Extract the [x, y] coordinate from the center of the cell holding the provided text.  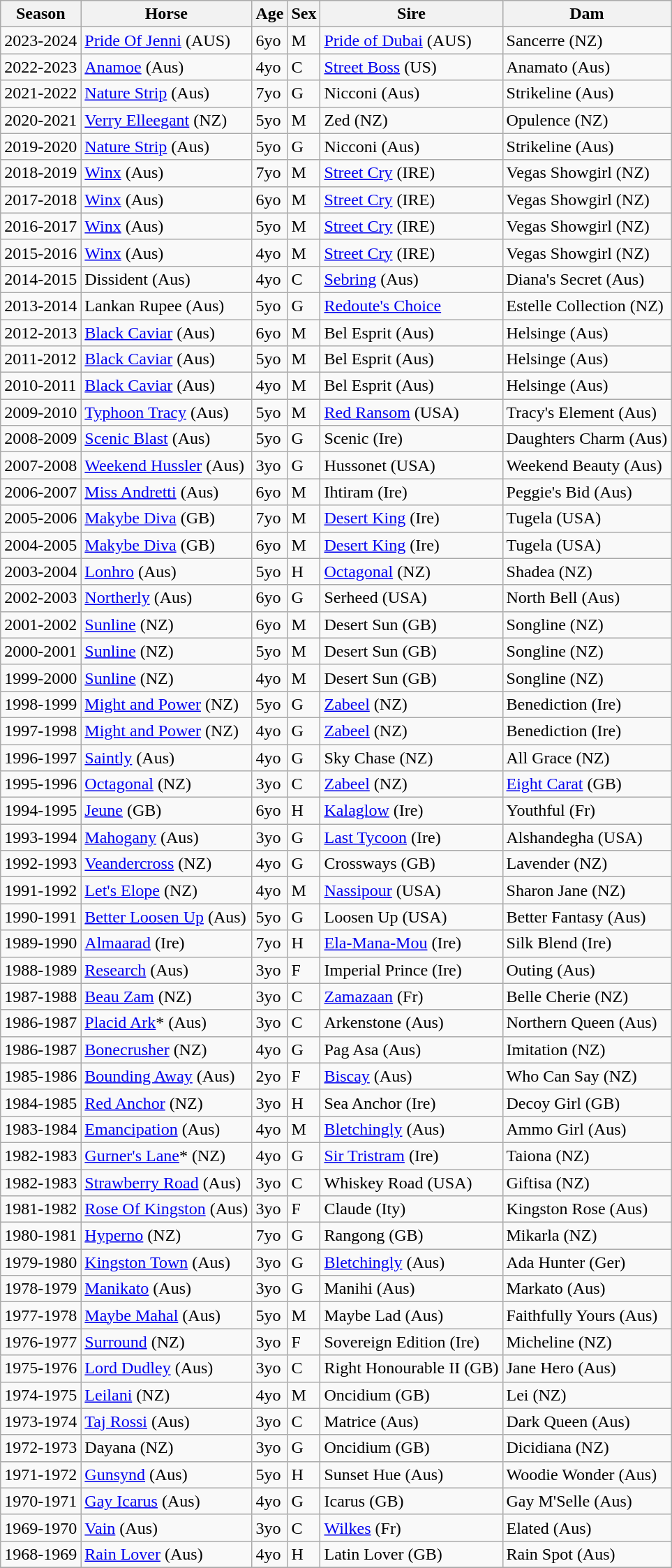
1996-1997 [40, 757]
Nassipour (USA) [412, 890]
Eight Carat (GB) [587, 784]
Mahogany (Aus) [166, 837]
Verry Elleegant (NZ) [166, 120]
Elated (Aus) [587, 1528]
Jeune (GB) [166, 811]
1969-1970 [40, 1528]
Let's Elope (NZ) [166, 890]
Strawberry Road (Aus) [166, 1183]
Manikato (Aus) [166, 1289]
Pride of Dubai (AUS) [412, 40]
2016-2017 [40, 226]
Arkenstone (Aus) [412, 1023]
Emancipation (Aus) [166, 1129]
Better Fantasy (Aus) [587, 917]
Age [269, 14]
Kingston Town (Aus) [166, 1262]
Ada Hunter (Ger) [587, 1262]
Shadea (NZ) [587, 572]
Sir Tristram (Ire) [412, 1156]
2000-2001 [40, 651]
Sebring (Aus) [412, 279]
1992-1993 [40, 864]
Zamazaan (Fr) [412, 996]
Sunset Hue (Aus) [412, 1474]
Pag Asa (Aus) [412, 1050]
1981-1982 [40, 1209]
Gurner's Lane* (NZ) [166, 1156]
Maybe Lad (Aus) [412, 1315]
Micheline (NZ) [587, 1342]
Rain Lover (Aus) [166, 1554]
2019-2020 [40, 147]
Taj Rossi (Aus) [166, 1421]
Sharon Jane (NZ) [587, 890]
Better Loosen Up (Aus) [166, 917]
Typhoon Tracy (Aus) [166, 412]
Lonhro (Aus) [166, 572]
Imitation (NZ) [587, 1050]
Gunsynd (Aus) [166, 1474]
2009-2010 [40, 412]
1993-1994 [40, 837]
Peggie's Bid (Aus) [587, 492]
Belle Cherie (NZ) [587, 996]
Sex [304, 14]
1990-1991 [40, 917]
1968-1969 [40, 1554]
Kalaglow (Ire) [412, 811]
Wilkes (Fr) [412, 1528]
Pride Of Jenni (AUS) [166, 40]
2014-2015 [40, 279]
1995-1996 [40, 784]
Lord Dudley (Aus) [166, 1368]
Silk Blend (Ire) [587, 943]
Rangong (GB) [412, 1236]
Northerly (Aus) [166, 598]
Anamato (Aus) [587, 67]
North Bell (Aus) [587, 598]
1998-1999 [40, 704]
Giftisa (NZ) [587, 1183]
Sovereign Edition (Ire) [412, 1342]
Who Can Say (NZ) [587, 1076]
Imperial Prince (Ire) [412, 970]
Right Honourable II (GB) [412, 1368]
Horse [166, 14]
1985-1986 [40, 1076]
Scenic Blast (Aus) [166, 439]
1979-1980 [40, 1262]
Last Tycoon (Ire) [412, 837]
Ihtiram (Ire) [412, 492]
2012-2013 [40, 333]
Opulence (NZ) [587, 120]
2015-2016 [40, 253]
Maybe Mahal (Aus) [166, 1315]
Diana's Secret (Aus) [587, 279]
2010-2011 [40, 386]
2yo [269, 1076]
Markato (Aus) [587, 1289]
2017-2018 [40, 200]
1970-1971 [40, 1501]
2020-2021 [40, 120]
Whiskey Road (USA) [412, 1183]
1978-1979 [40, 1289]
Daughters Charm (Aus) [587, 439]
2007-2008 [40, 465]
Tracy's Element (Aus) [587, 412]
Kingston Rose (Aus) [587, 1209]
1976-1977 [40, 1342]
Placid Ark* (Aus) [166, 1023]
Sancerre (NZ) [587, 40]
Crossways (GB) [412, 864]
Sky Chase (NZ) [412, 757]
2004-2005 [40, 545]
Faithfully Yours (Aus) [587, 1315]
Loosen Up (USA) [412, 917]
Northern Queen (Aus) [587, 1023]
All Grace (NZ) [587, 757]
1980-1981 [40, 1236]
Decoy Girl (GB) [587, 1103]
Gay M'Selle (Aus) [587, 1501]
Weekend Hussler (Aus) [166, 465]
Jane Hero (Aus) [587, 1368]
Miss Andretti (Aus) [166, 492]
Alshandegha (USA) [587, 837]
Weekend Beauty (Aus) [587, 465]
Outing (Aus) [587, 970]
1983-1984 [40, 1129]
2011-2012 [40, 359]
Season [40, 14]
2003-2004 [40, 572]
1988-1989 [40, 970]
2022-2023 [40, 67]
2002-2003 [40, 598]
2008-2009 [40, 439]
Anamoe (Aus) [166, 67]
Lankan Rupee (Aus) [166, 306]
Red Ransom (USA) [412, 412]
Mikarla (NZ) [587, 1236]
2001-2002 [40, 625]
1972-1973 [40, 1448]
1989-1990 [40, 943]
Zed (NZ) [412, 120]
1999-2000 [40, 678]
Taiona (NZ) [587, 1156]
Hyperno (NZ) [166, 1236]
Manihi (Aus) [412, 1289]
Lavender (NZ) [587, 864]
Surround (NZ) [166, 1342]
Beau Zam (NZ) [166, 996]
Vain (Aus) [166, 1528]
1973-1974 [40, 1421]
Scenic (Ire) [412, 439]
Bounding Away (Aus) [166, 1076]
2013-2014 [40, 306]
Ammo Girl (Aus) [587, 1129]
Dark Queen (Aus) [587, 1421]
Estelle Collection (NZ) [587, 306]
Sea Anchor (Ire) [412, 1103]
Ela-Mana-Mou (Ire) [412, 943]
Redoute's Choice [412, 306]
1987-1988 [40, 996]
Woodie Wonder (Aus) [587, 1474]
Red Anchor (NZ) [166, 1103]
Saintly (Aus) [166, 757]
Rain Spot (Aus) [587, 1554]
2005-2006 [40, 518]
1984-1985 [40, 1103]
Street Boss (US) [412, 67]
Dissident (Aus) [166, 279]
Veandercross (NZ) [166, 864]
Icarus (GB) [412, 1501]
2018-2019 [40, 173]
Rose Of Kingston (Aus) [166, 1209]
2021-2022 [40, 94]
Almaarad (Ire) [166, 943]
Leilani (NZ) [166, 1395]
1971-1972 [40, 1474]
1975-1976 [40, 1368]
Youthful (Fr) [587, 811]
Bonecrusher (NZ) [166, 1050]
Dicidiana (NZ) [587, 1448]
Hussonet (USA) [412, 465]
Dam [587, 14]
1997-1998 [40, 731]
1994-1995 [40, 811]
Claude (Ity) [412, 1209]
Dayana (NZ) [166, 1448]
Matrice (Aus) [412, 1421]
1974-1975 [40, 1395]
1977-1978 [40, 1315]
Research (Aus) [166, 970]
Lei (NZ) [587, 1395]
Serheed (USA) [412, 598]
2006-2007 [40, 492]
Gay Icarus (Aus) [166, 1501]
Biscay (Aus) [412, 1076]
2023-2024 [40, 40]
1991-1992 [40, 890]
Sire [412, 14]
Latin Lover (GB) [412, 1554]
